Determine the [x, y] coordinate at the center of the cell enclosing the given text.  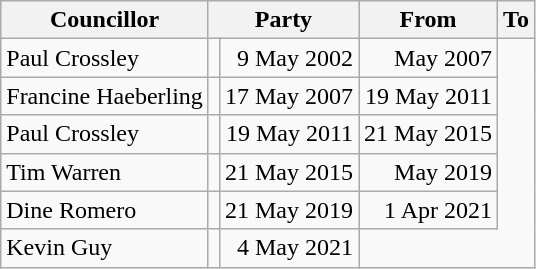
Councillor [105, 20]
May 2019 [428, 172]
1 Apr 2021 [428, 210]
9 May 2002 [288, 58]
To [516, 20]
17 May 2007 [288, 96]
4 May 2021 [288, 248]
Party [283, 20]
Tim Warren [105, 172]
Francine Haeberling [105, 96]
21 May 2019 [288, 210]
From [428, 20]
Kevin Guy [105, 248]
Dine Romero [105, 210]
May 2007 [428, 58]
